Find where the given text appears and provide that cell's center as (x, y) coordinate. 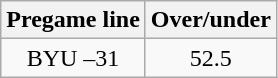
52.5 (210, 58)
Pregame line (74, 20)
Over/under (210, 20)
BYU –31 (74, 58)
